Return the (X, Y) coordinate for the center point of the cell that contains the specified text.  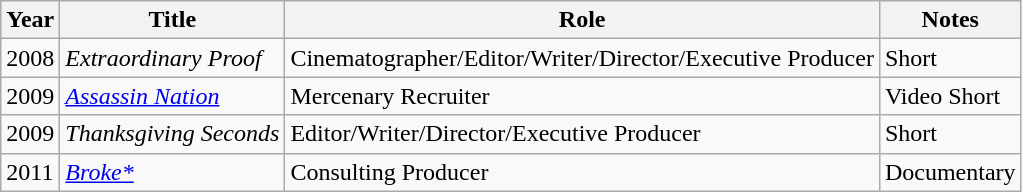
Video Short (950, 96)
2008 (30, 58)
Thanksgiving Seconds (172, 134)
Cinematographer/Editor/Writer/Director/Executive Producer (582, 58)
Editor/Writer/Director/Executive Producer (582, 134)
Broke* (172, 172)
Notes (950, 20)
Year (30, 20)
Consulting Producer (582, 172)
Title (172, 20)
Documentary (950, 172)
Mercenary Recruiter (582, 96)
Extraordinary Proof (172, 58)
Assassin Nation (172, 96)
Role (582, 20)
2011 (30, 172)
